Extract the (X, Y) coordinate from the center of the cell holding the provided text.  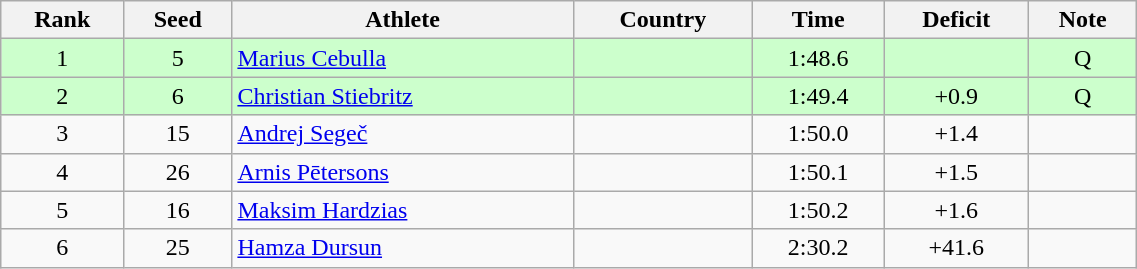
1:50.1 (818, 172)
Maksim Hardzias (402, 210)
1:50.2 (818, 210)
4 (62, 172)
1:48.6 (818, 58)
Seed (178, 20)
1:50.0 (818, 134)
2 (62, 96)
3 (62, 134)
Rank (62, 20)
Time (818, 20)
25 (178, 248)
Deficit (956, 20)
16 (178, 210)
26 (178, 172)
+1.5 (956, 172)
1 (62, 58)
Athlete (402, 20)
+41.6 (956, 248)
Andrej Segeč (402, 134)
2:30.2 (818, 248)
Christian Stiebritz (402, 96)
+1.6 (956, 210)
+1.4 (956, 134)
Country (662, 20)
1:49.4 (818, 96)
Arnis Pētersons (402, 172)
Note (1083, 20)
Hamza Dursun (402, 248)
Marius Cebulla (402, 58)
+0.9 (956, 96)
15 (178, 134)
